Determine the [X, Y] coordinate at the center of the cell enclosing the given text.  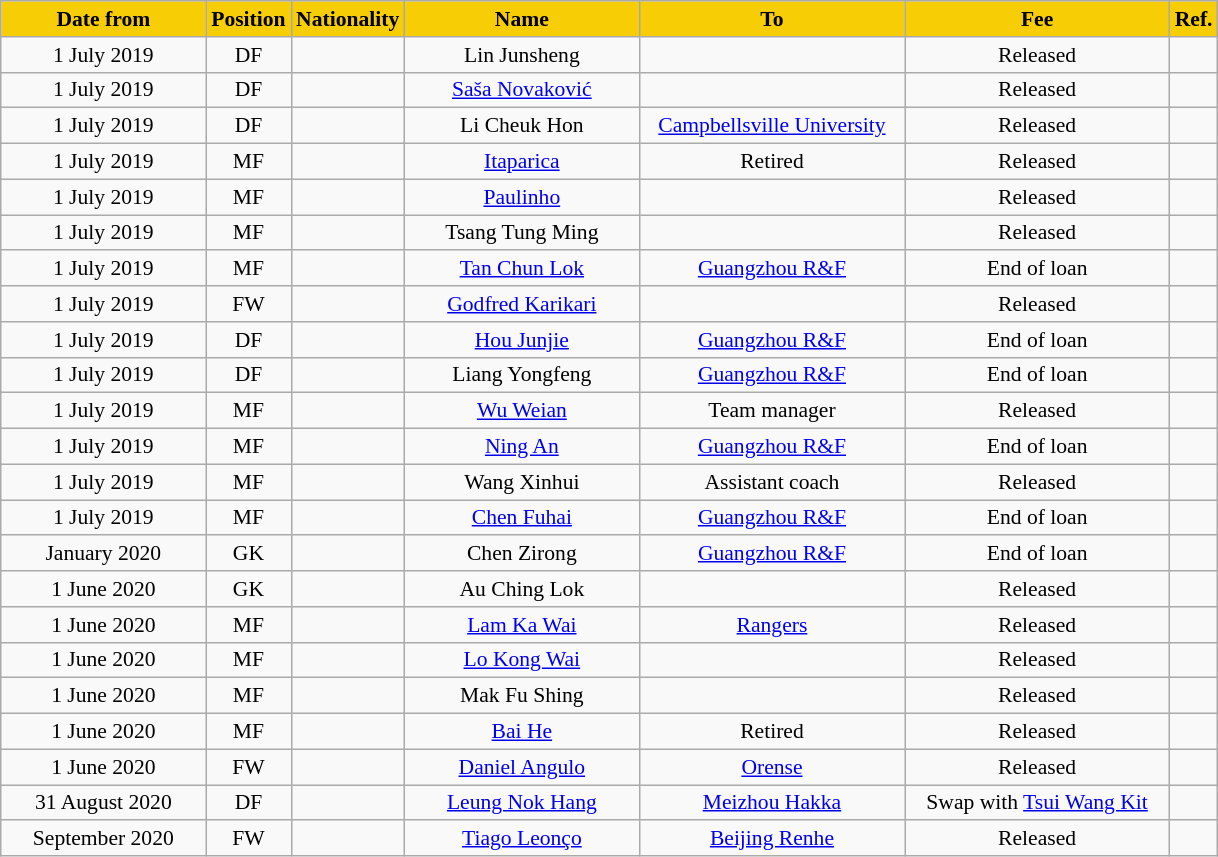
Saša Novaković [522, 90]
Lam Ka Wai [522, 625]
Ning An [522, 447]
Assistant coach [772, 482]
Itaparica [522, 162]
Campbellsville University [772, 126]
Tiago Leonço [522, 839]
Position [248, 19]
Chen Fuhai [522, 518]
Mak Fu Shing [522, 696]
Hou Junjie [522, 340]
Au Ching Lok [522, 589]
Team manager [772, 411]
September 2020 [104, 839]
Leung Nok Hang [522, 803]
Wu Weian [522, 411]
Swap with Tsui Wang Kit [1038, 803]
Date from [104, 19]
Godfred Karikari [522, 304]
Fee [1038, 19]
Daniel Angulo [522, 767]
Orense [772, 767]
Bai He [522, 732]
Name [522, 19]
Tsang Tung Ming [522, 233]
To [772, 19]
Lo Kong Wai [522, 660]
Chen Zirong [522, 554]
January 2020 [104, 554]
Nationality [348, 19]
31 August 2020 [104, 803]
Li Cheuk Hon [522, 126]
Wang Xinhui [522, 482]
Lin Junsheng [522, 55]
Paulinho [522, 197]
Tan Chun Lok [522, 269]
Liang Yongfeng [522, 375]
Meizhou Hakka [772, 803]
Rangers [772, 625]
Ref. [1194, 19]
Beijing Renhe [772, 839]
